Provide the [X, Y] coordinate of the cell's center where the given text is located.  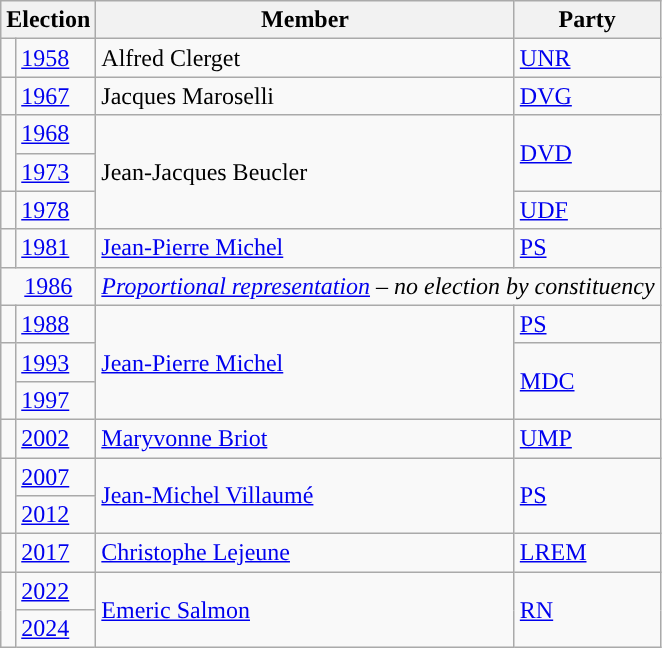
1978 [56, 210]
1988 [56, 324]
Jean-Michel Villaumé [305, 496]
Emeric Salmon [305, 610]
LREM [587, 553]
Christophe Lejeune [305, 553]
RN [587, 610]
Party [587, 20]
Jacques Maroselli [305, 96]
2002 [56, 438]
DVD [587, 153]
2012 [56, 515]
UMP [587, 438]
1968 [56, 134]
UDF [587, 210]
Maryvonne Briot [305, 438]
MDC [587, 381]
Election [48, 20]
1958 [56, 58]
Jean-Jacques Beucler [305, 172]
UNR [587, 58]
1986 [48, 286]
1997 [56, 400]
1993 [56, 362]
1973 [56, 172]
2017 [56, 553]
2022 [56, 591]
Proportional representation – no election by constituency [378, 286]
DVG [587, 96]
Alfred Clerget [305, 58]
2007 [56, 477]
1967 [56, 96]
1981 [56, 248]
Member [305, 20]
2024 [56, 629]
